Return (x, y) of the center of cell containing provided text 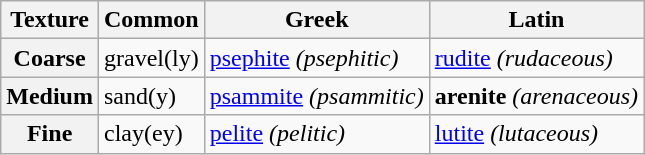
rudite (rudaceous) (536, 58)
pelite (pelitic) (316, 134)
psephite (psephitic) (316, 58)
gravel(ly) (151, 58)
psammite (psammitic) (316, 96)
sand(y) (151, 96)
lutite (lutaceous) (536, 134)
Greek (316, 20)
Coarse (50, 58)
Texture (50, 20)
Latin (536, 20)
Medium (50, 96)
clay(ey) (151, 134)
Common (151, 20)
Fine (50, 134)
arenite (arenaceous) (536, 96)
